Find where the given text appears and provide that cell's center as [X, Y] coordinate. 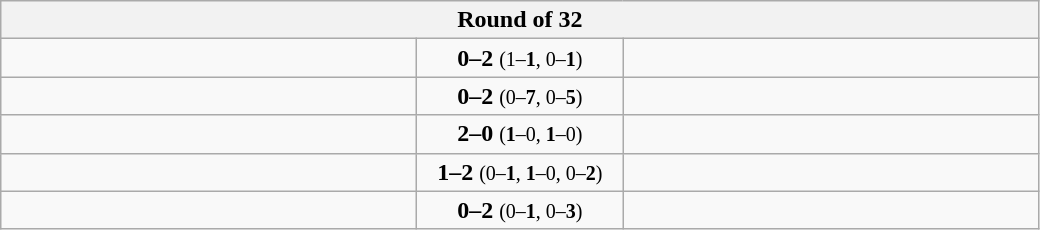
0–2 (0–1, 0–3) [520, 210]
0–2 (0–7, 0–5) [520, 96]
0–2 (1–1, 0–1) [520, 58]
2–0 (1–0, 1–0) [520, 134]
Round of 32 [520, 20]
1–2 (0–1, 1–0, 0–2) [520, 172]
